Locate the cell with the specified text and output its (x, y) center coordinate. 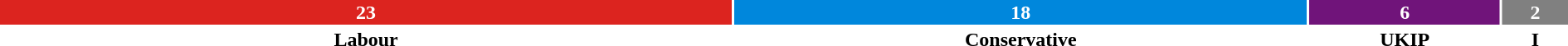
2 (1535, 12)
23 (366, 12)
18 (1020, 12)
6 (1405, 12)
